Identify which cell holds the provided text, then report its (x, y) central coordinate. 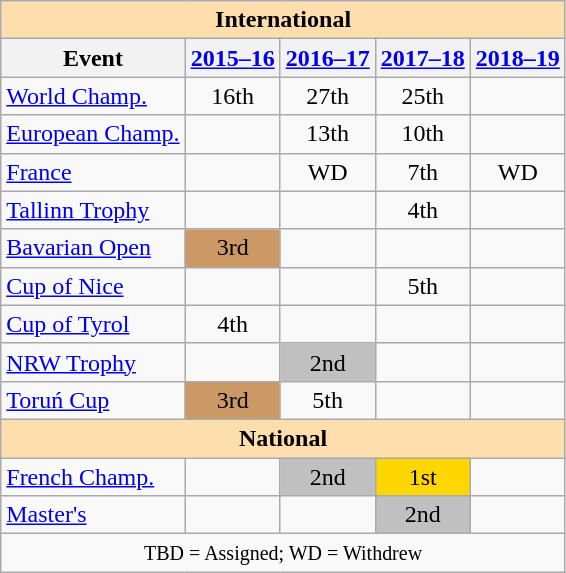
National (284, 438)
16th (232, 96)
Master's (93, 515)
13th (328, 134)
10th (422, 134)
NRW Trophy (93, 362)
2018–19 (518, 58)
Tallinn Trophy (93, 210)
Event (93, 58)
1st (422, 477)
French Champ. (93, 477)
27th (328, 96)
European Champ. (93, 134)
2017–18 (422, 58)
TBD = Assigned; WD = Withdrew (284, 553)
International (284, 20)
Cup of Tyrol (93, 324)
France (93, 172)
Bavarian Open (93, 248)
7th (422, 172)
2015–16 (232, 58)
World Champ. (93, 96)
Toruń Cup (93, 400)
2016–17 (328, 58)
25th (422, 96)
Cup of Nice (93, 286)
